Provide the [X, Y] coordinate of the cell's center where the given text is located.  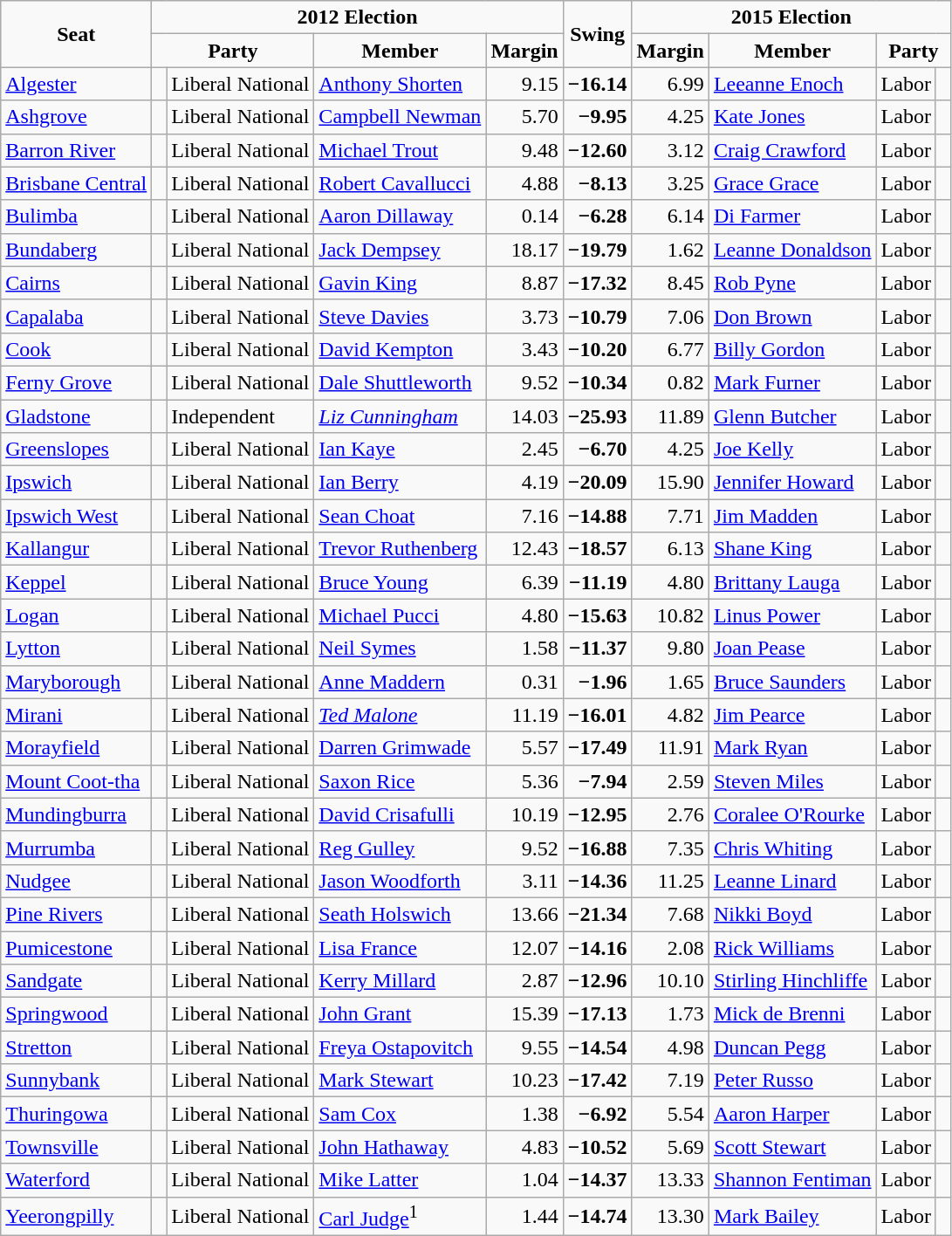
3.12 [670, 150]
Aaron Dillaway [400, 216]
Joan Pease [792, 649]
Leanne Donaldson [792, 250]
Mike Latter [400, 1180]
Yeerongpilly [77, 1217]
Mount Coot-tha [77, 781]
−10.20 [597, 349]
Mirani [77, 715]
4.19 [524, 483]
Steven Miles [792, 781]
1.62 [670, 250]
Mark Furner [792, 382]
Maryborough [77, 682]
7.19 [670, 1081]
7.16 [524, 516]
11.89 [670, 416]
3.25 [670, 183]
Carl Judge1 [400, 1217]
11.19 [524, 715]
Stretton [77, 1047]
Mark Bailey [792, 1217]
Don Brown [792, 316]
Jack Dempsey [400, 250]
4.98 [670, 1047]
−14.36 [597, 881]
−12.95 [597, 814]
Brittany Lauga [792, 582]
10.23 [524, 1081]
7.06 [670, 316]
−6.70 [597, 450]
Ipswich West [77, 516]
−11.19 [597, 582]
Coralee O'Rourke [792, 814]
10.82 [670, 615]
Nudgee [77, 881]
Sam Cox [400, 1114]
7.35 [670, 848]
Liz Cunningham [400, 416]
12.43 [524, 549]
2.45 [524, 450]
−9.95 [597, 117]
1.58 [524, 649]
Ipswich [77, 483]
−25.93 [597, 416]
Saxon Rice [400, 781]
Ian Kaye [400, 450]
Kerry Millard [400, 981]
Trevor Ruthenberg [400, 549]
9.15 [524, 84]
7.71 [670, 516]
8.87 [524, 283]
2.87 [524, 981]
Barron River [77, 150]
Mundingburra [77, 814]
Michael Pucci [400, 615]
15.39 [524, 1014]
9.48 [524, 150]
−14.54 [597, 1047]
2.76 [670, 814]
6.99 [670, 84]
−17.42 [597, 1081]
−11.37 [597, 649]
−12.96 [597, 981]
Springwood [77, 1014]
15.90 [670, 483]
5.70 [524, 117]
David Crisafulli [400, 814]
2.08 [670, 947]
−21.34 [597, 914]
5.69 [670, 1147]
Linus Power [792, 615]
Brisbane Central [77, 183]
Ashgrove [77, 117]
−14.16 [597, 947]
Thuringowa [77, 1114]
John Hathaway [400, 1147]
−10.52 [597, 1147]
Logan [77, 615]
13.30 [670, 1217]
3.73 [524, 316]
−14.37 [597, 1180]
Jason Woodforth [400, 881]
−16.01 [597, 715]
−12.60 [597, 150]
Bruce Saunders [792, 682]
Jim Madden [792, 516]
Sean Choat [400, 516]
0.14 [524, 216]
1.44 [524, 1217]
−19.79 [597, 250]
Keppel [77, 582]
18.17 [524, 250]
6.14 [670, 216]
−17.49 [597, 748]
−16.88 [597, 848]
−16.14 [597, 84]
1.04 [524, 1180]
6.13 [670, 549]
Mark Ryan [792, 748]
Michael Trout [400, 150]
Neil Symes [400, 649]
Jim Pearce [792, 715]
Grace Grace [792, 183]
11.25 [670, 881]
Capalaba [77, 316]
Glenn Butcher [792, 416]
Di Farmer [792, 216]
13.66 [524, 914]
−17.13 [597, 1014]
Campbell Newman [400, 117]
John Grant [400, 1014]
David Kempton [400, 349]
Seath Holswich [400, 914]
13.33 [670, 1180]
−8.13 [597, 183]
−10.34 [597, 382]
Freya Ostapovitch [400, 1047]
Reg Gulley [400, 848]
Robert Cavallucci [400, 183]
−20.09 [597, 483]
Pumicestone [77, 947]
Cook [77, 349]
Duncan Pegg [792, 1047]
Ted Malone [400, 715]
Peter Russo [792, 1081]
Rick Williams [792, 947]
Pine Rivers [77, 914]
Shannon Fentiman [792, 1180]
0.82 [670, 382]
Algester [77, 84]
Steve Davies [400, 316]
Dale Shuttleworth [400, 382]
Lytton [77, 649]
7.68 [670, 914]
Rob Pyne [792, 283]
Leeanne Enoch [792, 84]
2012 Election [358, 17]
6.39 [524, 582]
Ferny Grove [77, 382]
5.57 [524, 748]
5.54 [670, 1114]
Billy Gordon [792, 349]
Ian Berry [400, 483]
Lisa France [400, 947]
Murrumba [77, 848]
Darren Grimwade [400, 748]
Seat [77, 34]
−14.74 [597, 1217]
Cairns [77, 283]
Shane King [792, 549]
12.07 [524, 947]
Mick de Brenni [792, 1014]
6.77 [670, 349]
Bulimba [77, 216]
Morayfield [77, 748]
Jennifer Howard [792, 483]
Sandgate [77, 981]
14.03 [524, 416]
11.91 [670, 748]
Scott Stewart [792, 1147]
2.59 [670, 781]
−14.88 [597, 516]
Gladstone [77, 416]
−1.96 [597, 682]
Kallangur [77, 549]
−15.63 [597, 615]
Anthony Shorten [400, 84]
Aaron Harper [792, 1114]
−18.57 [597, 549]
10.10 [670, 981]
Stirling Hinchliffe [792, 981]
5.36 [524, 781]
Independent [241, 416]
0.31 [524, 682]
8.45 [670, 283]
3.43 [524, 349]
9.80 [670, 649]
4.83 [524, 1147]
Greenslopes [77, 450]
Bundaberg [77, 250]
−17.32 [597, 283]
Anne Maddern [400, 682]
Townsville [77, 1147]
Kate Jones [792, 117]
Gavin King [400, 283]
−6.92 [597, 1114]
Nikki Boyd [792, 914]
1.73 [670, 1014]
Chris Whiting [792, 848]
−10.79 [597, 316]
1.65 [670, 682]
4.88 [524, 183]
2015 Election [791, 17]
Joe Kelly [792, 450]
Bruce Young [400, 582]
Craig Crawford [792, 150]
1.38 [524, 1114]
−7.94 [597, 781]
Leanne Linard [792, 881]
4.82 [670, 715]
Sunnybank [77, 1081]
−6.28 [597, 216]
9.55 [524, 1047]
Swing [597, 34]
Waterford [77, 1180]
Mark Stewart [400, 1081]
10.19 [524, 814]
3.11 [524, 881]
